Return the [x, y] coordinate for the center point of the cell that contains the specified text.  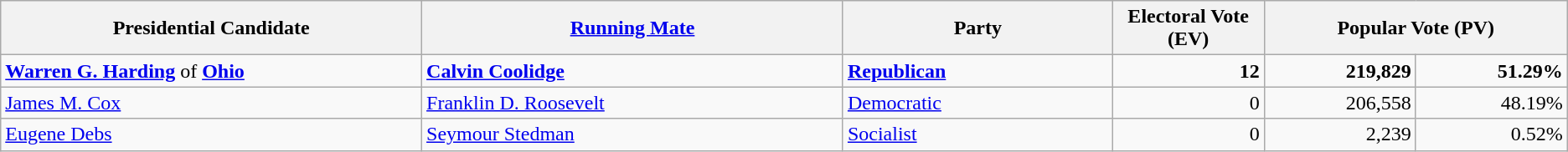
James M. Cox [211, 103]
Electoral Vote (EV) [1188, 28]
Democratic [977, 103]
Running Mate [633, 28]
Eugene Debs [211, 134]
12 [1188, 71]
206,558 [1340, 103]
Warren G. Harding of Ohio [211, 71]
Party [977, 28]
48.19% [1491, 103]
Popular Vote (PV) [1416, 28]
0.52% [1491, 134]
Franklin D. Roosevelt [633, 103]
51.29% [1491, 71]
Seymour Stedman [633, 134]
Presidential Candidate [211, 28]
Republican [977, 71]
219,829 [1340, 71]
2,239 [1340, 134]
Socialist [977, 134]
Calvin Coolidge [633, 71]
